Search for the cell housing the specified text and yield its (X, Y) center coordinate. 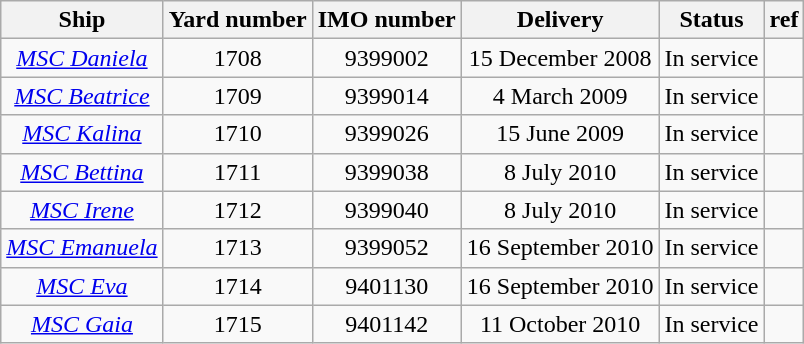
1715 (238, 324)
MSC Bettina (82, 172)
MSC Irene (82, 210)
Status (712, 20)
15 December 2008 (560, 58)
IMO number (386, 20)
1710 (238, 134)
9399038 (386, 172)
1708 (238, 58)
MSC Kalina (82, 134)
9399040 (386, 210)
11 October 2010 (560, 324)
Ship (82, 20)
MSC Beatrice (82, 96)
1712 (238, 210)
15 June 2009 (560, 134)
9401142 (386, 324)
MSC Emanuela (82, 248)
9401130 (386, 286)
Yard number (238, 20)
Delivery (560, 20)
1711 (238, 172)
MSC Daniela (82, 58)
MSC Gaia (82, 324)
4 March 2009 (560, 96)
1714 (238, 286)
1709 (238, 96)
1713 (238, 248)
9399014 (386, 96)
MSC Eva (82, 286)
9399052 (386, 248)
9399026 (386, 134)
9399002 (386, 58)
ref (784, 20)
